Capture the cell that displays the provided text and extract its (X, Y) central coordinate. 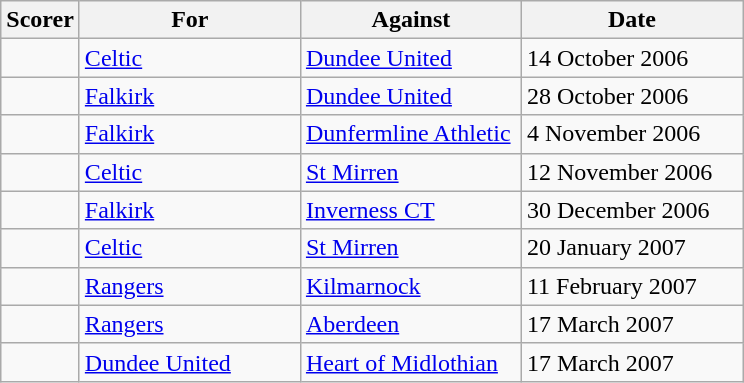
28 October 2006 (632, 96)
Inverness CT (410, 210)
30 December 2006 (632, 210)
Against (410, 20)
Scorer (40, 20)
Aberdeen (410, 324)
Kilmarnock (410, 286)
12 November 2006 (632, 172)
Dunfermline Athletic (410, 134)
Date (632, 20)
11 February 2007 (632, 286)
For (190, 20)
4 November 2006 (632, 134)
Heart of Midlothian (410, 362)
20 January 2007 (632, 248)
14 October 2006 (632, 58)
